For the text-containing cell, return its midpoint in (X, Y) coordinate format. 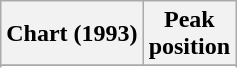
Peakposition (189, 34)
Chart (1993) (72, 34)
